From the cell containing the given text, extract its center point as [X, Y] coordinate. 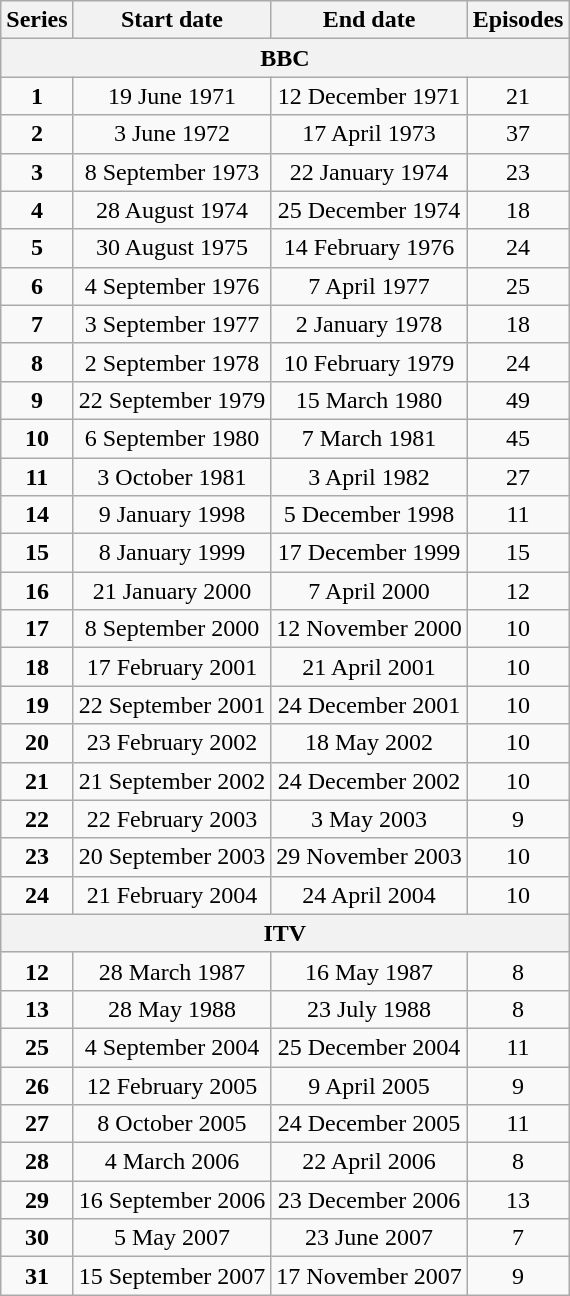
2 September 1978 [172, 362]
23 June 2007 [369, 1238]
16 [37, 591]
5 December 1998 [369, 515]
15 March 1980 [369, 400]
12 February 2005 [172, 1085]
Episodes [518, 20]
28 [37, 1162]
49 [518, 400]
30 [37, 1238]
6 September 1980 [172, 438]
12 November 2000 [369, 629]
37 [518, 134]
End date [369, 20]
17 April 1973 [369, 134]
16 May 1987 [369, 971]
ITV [285, 933]
23 December 2006 [369, 1200]
20 September 2003 [172, 857]
BBC [285, 58]
6 [37, 286]
5 [37, 248]
14 [37, 515]
4 September 1976 [172, 286]
3 [37, 172]
31 [37, 1276]
1 [37, 96]
23 February 2002 [172, 743]
45 [518, 438]
5 May 2007 [172, 1238]
23 July 1988 [369, 1009]
4 March 2006 [172, 1162]
8 September 1973 [172, 172]
25 December 2004 [369, 1047]
8 September 2000 [172, 629]
29 [37, 1200]
10 February 1979 [369, 362]
20 [37, 743]
22 January 1974 [369, 172]
17 November 2007 [369, 1276]
8 October 2005 [172, 1124]
25 December 1974 [369, 210]
3 September 1977 [172, 324]
4 September 2004 [172, 1047]
24 December 2005 [369, 1124]
2 [37, 134]
3 October 1981 [172, 477]
3 May 2003 [369, 819]
24 December 2002 [369, 781]
22 [37, 819]
3 June 1972 [172, 134]
18 May 2002 [369, 743]
7 April 2000 [369, 591]
22 September 2001 [172, 705]
17 December 1999 [369, 553]
24 April 2004 [369, 895]
12 December 1971 [369, 96]
9 April 2005 [369, 1085]
30 August 1975 [172, 248]
14 February 1976 [369, 248]
24 December 2001 [369, 705]
22 April 2006 [369, 1162]
4 [37, 210]
2 January 1978 [369, 324]
17 [37, 629]
Start date [172, 20]
16 September 2006 [172, 1200]
28 August 1974 [172, 210]
19 June 1971 [172, 96]
9 January 1998 [172, 515]
15 September 2007 [172, 1276]
21 January 2000 [172, 591]
Series [37, 20]
7 March 1981 [369, 438]
21 February 2004 [172, 895]
3 April 1982 [369, 477]
21 September 2002 [172, 781]
7 April 1977 [369, 286]
22 February 2003 [172, 819]
8 January 1999 [172, 553]
22 September 1979 [172, 400]
29 November 2003 [369, 857]
28 May 1988 [172, 1009]
26 [37, 1085]
21 April 2001 [369, 667]
19 [37, 705]
28 March 1987 [172, 971]
17 February 2001 [172, 667]
